From the cell containing the given text, extract its center point as [x, y] coordinate. 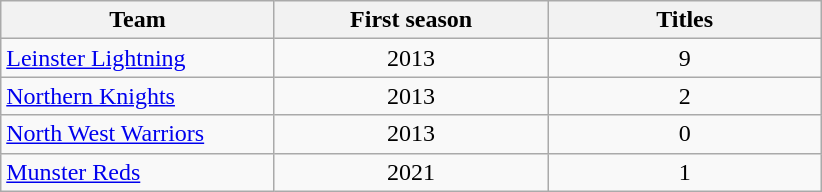
Team [138, 20]
Leinster Lightning [138, 58]
Northern Knights [138, 96]
Munster Reds [138, 172]
1 [685, 172]
0 [685, 134]
Titles [685, 20]
2021 [411, 172]
2 [685, 96]
First season [411, 20]
North West Warriors [138, 134]
9 [685, 58]
